Detect which cell encompasses the target text, then output its (x, y) center coordinate. 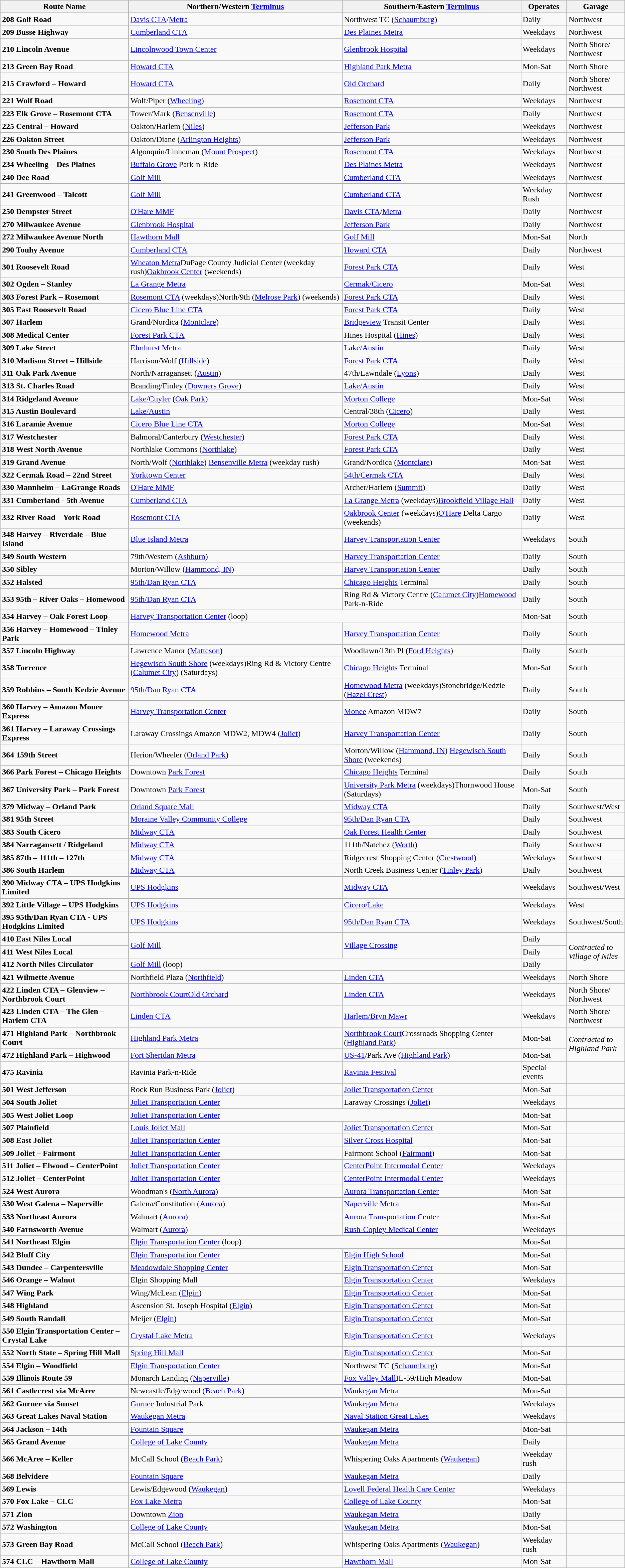
512 Joliet – CenterPoint (64, 1179)
571 Zion (64, 1514)
Hegewisch South Shore (weekdays)Ring Rd & Victory Centre (Calumet City) (Saturdays) (235, 668)
423 Linden CTA – The Glen – Harlem CTA (64, 1016)
Golf Mill (loop) (325, 965)
Ascension St. Joseph Hospital (Elgin) (235, 1305)
542 Bluff City (64, 1255)
47th/Lawndale (Lyons) (431, 373)
Wolf/Piper (Wheeling) (235, 101)
250 Dempster Street (64, 212)
566 McAree – Keller (64, 1459)
North/Narragansett (Austin) (235, 373)
Operates (544, 7)
549 South Randall (64, 1318)
563 Great Lakes Naval Station (64, 1416)
505 West Joliet Loop (64, 1115)
Lincolnwood Town Center (235, 49)
Ring Rd & Victory Centre (Calumet City)Homewood Park-n-Ride (431, 599)
307 Harlem (64, 322)
353 95th – River Oaks – Homewood (64, 599)
303 Forest Park – Rosemont (64, 297)
Central/38th (Cicero) (431, 411)
Orland Square Mall (235, 807)
University Park Metra (weekdays)Thornwood House (Saturdays) (431, 790)
Algonquin/Linneman (Mount Prospect) (235, 152)
541 Northeast Elgin (64, 1242)
Lovell Federal Health Care Center (431, 1489)
Meadowdale Shopping Center (235, 1267)
543 Dundee – Carpentersville (64, 1267)
Yorktown Center (235, 475)
366 Park Forest – Chicago Heights (64, 772)
Oak Forest Health Center (431, 832)
383 South Cicero (64, 832)
225 Central – Howard (64, 126)
421 Wilmette Avenue (64, 977)
230 South Des Plaines (64, 152)
Silver Cross Hospital (431, 1140)
569 Lewis (64, 1489)
Branding/Finley (Downers Grove) (235, 386)
North Creek Business Center (Tinley Park) (431, 870)
319 Grand Avenue (64, 462)
547 Wing Park (64, 1293)
352 Halsted (64, 582)
Lawrence Manor (Matteson) (235, 651)
Oakbrook Center (weekdays)O'Hare Delta Cargo (weekends) (431, 518)
Rosemont CTA (weekdays)North/9th (Melrose Park) (weekends) (235, 297)
332 River Road – York Road (64, 518)
Harvey Transportation Center (loop) (325, 616)
Rush-Copley Medical Center (431, 1229)
533 Northeast Aurora (64, 1217)
475 Ravinia (64, 1072)
309 Lake Street (64, 348)
290 Touhy Avenue (64, 250)
Village Crossing (431, 945)
272 Milwaukee Avenue North (64, 237)
Oakton/Diane (Arlington Heights) (235, 139)
331 Cumberland - 5th Avenue (64, 500)
226 Oakton Street (64, 139)
524 West Aurora (64, 1191)
54th/Cermak CTA (431, 475)
501 West Jefferson (64, 1089)
540 Farnsworth Avenue (64, 1229)
385 87th – 111th – 127th (64, 857)
209 Busse Highway (64, 32)
Northern/Western Terminus (235, 7)
360 Harvey – Amazon Monee Express (64, 711)
Buffalo Grove Park-n-Ride (235, 164)
Monarch Landing (Naperville) (235, 1378)
308 Medical Center (64, 335)
Laraway Crossings (Joliet) (431, 1102)
Northbrook CourtCrossroads Shopping Center (Highland Park) (431, 1038)
565 Grand Avenue (64, 1442)
Ravinia Park-n-Ride (235, 1072)
572 Washington (64, 1527)
562 Gurnee via Sunset (64, 1404)
386 South Harlem (64, 870)
270 Milwaukee Avenue (64, 224)
305 East Roosevelt Road (64, 310)
111th/Natchez (Worth) (431, 845)
Louis Joliet Mall (235, 1127)
240 Dee Road (64, 177)
Spring Hill Mall (235, 1353)
552 North State – Spring Hill Mall (64, 1353)
North (596, 237)
361 Harvey – Laraway Crossings Express (64, 733)
348 Harvey – Riverdale – Blue Island (64, 539)
530 West Galena – Naperville (64, 1204)
302 Ogden – Stanley (64, 284)
Ravinia Festival (431, 1072)
Newcastle/Edgewood (Beach Park) (235, 1391)
215 Crawford – Howard (64, 83)
Elmhurst Metra (235, 348)
354 Harvey – Oak Forest Loop (64, 616)
Gurnee Industrial Park (235, 1404)
Woodman's (North Aurora) (235, 1191)
Laraway Crossings Amazon MDW2, MDW4 (Joliet) (235, 733)
314 Ridgeland Avenue (64, 398)
318 West North Avenue (64, 450)
301 Roosevelt Road (64, 267)
Southern/Eastern Terminus (431, 7)
Bridgeview Transit Center (431, 322)
390 Midway CTA – UPS Hodgkins Limited (64, 887)
Blue Island Metra (235, 539)
359 Robbins – South Kedzie Avenue (64, 690)
Cicero/Lake (431, 905)
Woodlawn/13th Pl (Ford Heights) (431, 651)
223 Elk Grove – Rosemont CTA (64, 114)
358 Torrence (64, 668)
Fox Valley MallIL-59/High Meadow (431, 1378)
241 Greenwood – Talcott (64, 194)
Weekday Rush (544, 194)
511 Joliet – Elwood – CenterPoint (64, 1166)
Lake/Cuyler (Oak Park) (235, 398)
Lewis/Edgewood (Waukegan) (235, 1489)
Ridgecrest Shopping Center (Crestwood) (431, 857)
Contracted toVillage of Niles (596, 952)
412 North Niles Circulator (64, 965)
Herion/Wheeler (Orland Park) (235, 755)
La Grange Metra (235, 284)
Southwest/South (596, 922)
411 West Niles Local (64, 952)
Fairmont School (Fairmont) (431, 1153)
410 East Niles Local (64, 939)
Garage (596, 7)
Monee Amazon MDW7 (431, 711)
Moraine Valley Community College (235, 819)
364 159th Street (64, 755)
Contracted toHighland Park (596, 1044)
Morton/Willow (Hammond, IN) (235, 569)
Harlem/Bryn Mawr (431, 1016)
Morton/Willow (Hammond, IN) Hegewisch South Shore (weekends) (431, 755)
Fox Lake Metra (235, 1502)
550 Elgin Transportation Center – Crystal Lake (64, 1335)
Elgin High School (431, 1255)
349 South Western (64, 556)
Northbrook CourtOld Orchard (235, 995)
350 Sibley (64, 569)
Special events (544, 1072)
356 Harvey – Homewood – Tinley Park (64, 633)
384 Narragansett / Ridgeland (64, 845)
Route Name (64, 7)
US-41/Park Ave (Highland Park) (431, 1055)
Elgin Transportation Center (loop) (325, 1242)
La Grange Metra (weekdays)Brookfield Village Hall (431, 500)
559 Illinois Route 59 (64, 1378)
221 Wolf Road (64, 101)
316 Laramie Avenue (64, 424)
Homewood Metra (weekdays)Stonebridge/Kedzie (Hazel Crest) (431, 690)
Elgin Shopping Mall (235, 1280)
Naval Station Great Lakes (431, 1416)
471 Highland Park – Northbrook Court (64, 1038)
357 Lincoln Highway (64, 651)
504 South Joliet (64, 1102)
548 Highland (64, 1305)
234 Wheeling – Des Plaines (64, 164)
213 Green Bay Road (64, 66)
395 95th/Dan Ryan CTA - UPS Hodgkins Limited (64, 922)
574 CLC – Hawthorn Mall (64, 1561)
568 Belvidere (64, 1476)
564 Jackson – 14th (64, 1429)
Naperville Metra (431, 1204)
Fort Sheridan Metra (235, 1055)
310 Madison Street – Hillside (64, 360)
Wing/McLean (Elgin) (235, 1293)
367 University Park – Park Forest (64, 790)
422 Linden CTA – Glenview – Northbrook Court (64, 995)
79th/Western (Ashburn) (235, 556)
Tower/Mark (Bensenville) (235, 114)
Rock Run Business Park (Joliet) (235, 1089)
Homewood Metra (235, 633)
322 Cermak Road – 22nd Street (64, 475)
Archer/Harlem (Summit) (431, 488)
381 95th Street (64, 819)
Northlake Commons (Northlake) (235, 450)
Crystal Lake Metra (235, 1335)
546 Orange – Walnut (64, 1280)
379 Midway – Orland Park (64, 807)
330 Mannheim – LaGrange Roads (64, 488)
561 Castlecrest via McAree (64, 1391)
573 Green Bay Road (64, 1544)
508 East Joliet (64, 1140)
Hines Hospital (Hines) (431, 335)
472 Highland Park – Highwood (64, 1055)
509 Joliet – Fairmont (64, 1153)
Harrison/Wolf (Hillside) (235, 360)
317 Westchester (64, 437)
Balmoral/Canterbury (Westchester) (235, 437)
Downtown Zion (235, 1514)
208 Golf Road (64, 19)
311 Oak Park Avenue (64, 373)
North/Wolf (Northlake) Bensenville Metra (weekday rush) (235, 462)
554 Elgin – Woodfield (64, 1366)
Cermak/Cicero (431, 284)
570 Fox Lake – CLC (64, 1502)
Wheaton MetraDuPage County Judicial Center (weekday rush)Oakbrook Center (weekends) (235, 267)
Oakton/Harlem (Niles) (235, 126)
392 Little Village – UPS Hodgkins (64, 905)
Galena/Constitution (Aurora) (235, 1204)
Old Orchard (431, 83)
Northfield Plaza (Northfield) (235, 977)
313 St. Charles Road (64, 386)
315 Austin Boulevard (64, 411)
507 Plainfield (64, 1127)
210 Lincoln Avenue (64, 49)
Meijer (Elgin) (235, 1318)
